Find where the given text appears and provide that cell's center as [X, Y] coordinate. 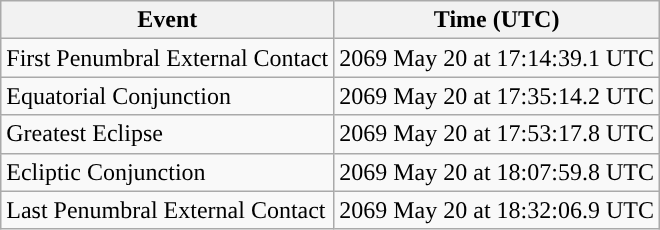
Event [168, 20]
2069 May 20 at 17:14:39.1 UTC [497, 58]
Equatorial Conjunction [168, 96]
First Penumbral External Contact [168, 58]
2069 May 20 at 18:32:06.9 UTC [497, 210]
Greatest Eclipse [168, 134]
Time (UTC) [497, 20]
2069 May 20 at 17:35:14.2 UTC [497, 96]
2069 May 20 at 17:53:17.8 UTC [497, 134]
Last Penumbral External Contact [168, 210]
2069 May 20 at 18:07:59.8 UTC [497, 172]
Ecliptic Conjunction [168, 172]
